Detect which cell encompasses the target text, then output its [X, Y] center coordinate. 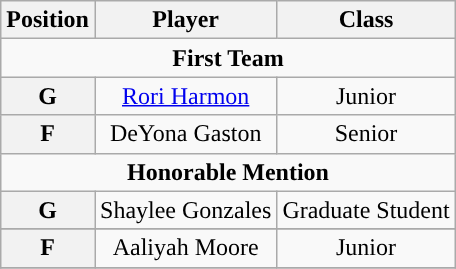
Honorable Mention [228, 172]
First Team [228, 58]
Shaylee Gonzales [185, 210]
Graduate Student [366, 210]
Senior [366, 134]
Player [185, 20]
DeYona Gaston [185, 134]
Rori Harmon [185, 96]
Position [48, 20]
Aaliyah Moore [185, 248]
Class [366, 20]
